For the text-containing cell, return its midpoint in [x, y] coordinate format. 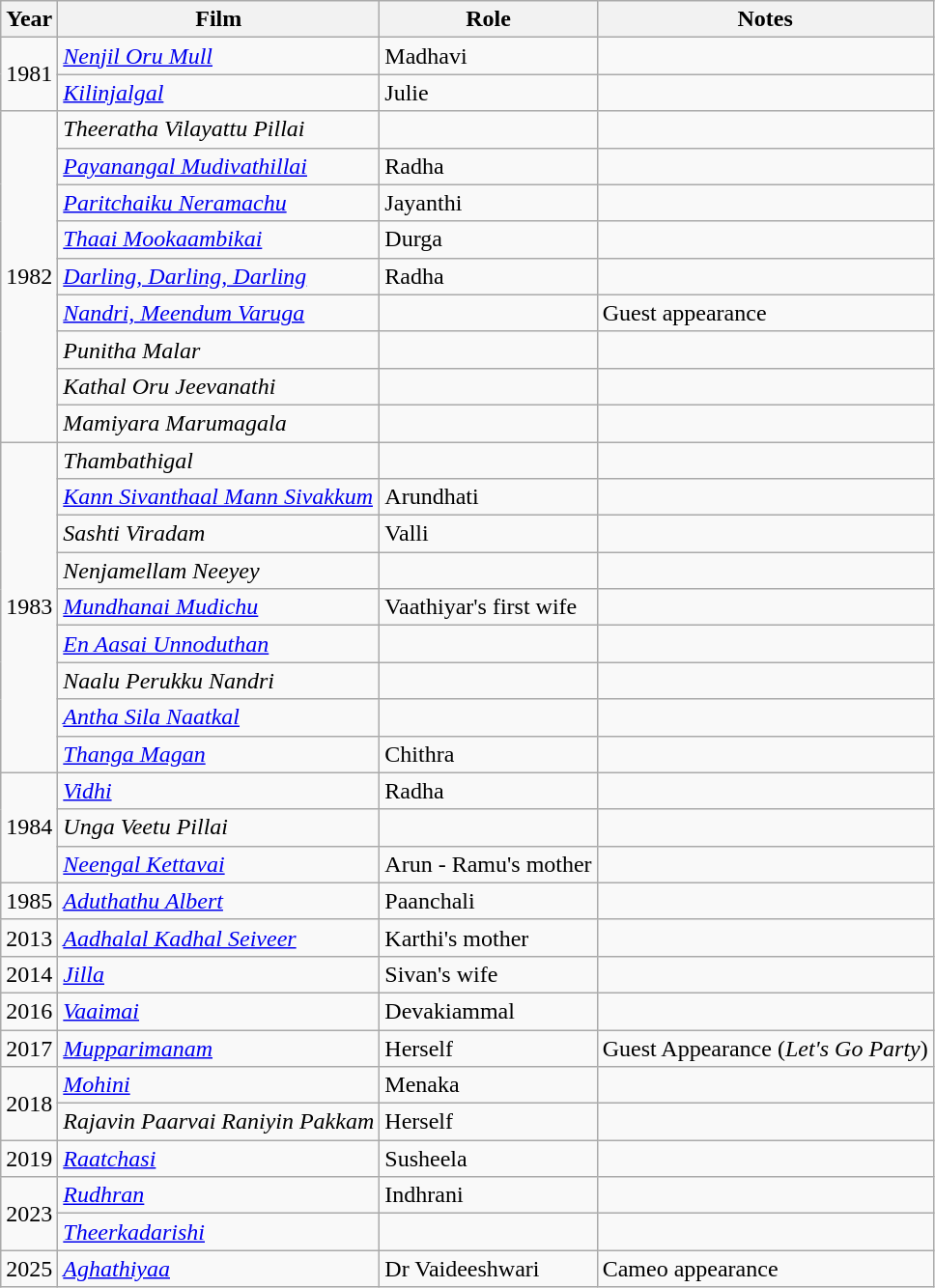
Rudhran [218, 1195]
Mundhanai Mudichu [218, 607]
Film [218, 19]
1981 [29, 74]
Menaka [489, 1085]
2013 [29, 938]
Guest Appearance (Let's Go Party) [765, 1048]
Kilinjalgal [218, 93]
2023 [29, 1214]
2017 [29, 1048]
Kann Sivanthaal Mann Sivakkum [218, 497]
Darling, Darling, Darling [218, 276]
Aduthathu Albert [218, 901]
Vaaimai [218, 1011]
Sashti Viradam [218, 534]
Theerkadarishi [218, 1232]
Rajavin Paarvai Raniyin Pakkam [218, 1122]
Unga Veetu Pillai [218, 827]
Cameo appearance [765, 1269]
En Aasai Unnoduthan [218, 644]
Mupparimanam [218, 1048]
2014 [29, 974]
Aghathiyaa [218, 1269]
Antha Sila Naatkal [218, 717]
Raatchasi [218, 1159]
Paanchali [489, 901]
Susheela [489, 1159]
Role [489, 19]
Punitha Malar [218, 350]
Vidhi [218, 791]
1983 [29, 608]
Devakiammal [489, 1011]
Dr Vaideeshwari [489, 1269]
Paritchaiku Neramachu [218, 203]
Nandri, Meendum Varuga [218, 313]
Notes [765, 19]
Thanga Magan [218, 754]
Theeratha Vilayattu Pillai [218, 129]
1982 [29, 276]
Durga [489, 239]
Vaathiyar's first wife [489, 607]
1984 [29, 827]
Julie [489, 93]
Chithra [489, 754]
Jilla [218, 974]
2025 [29, 1269]
Thaai Mookaambikai [218, 239]
2019 [29, 1159]
Kathal Oru Jeevanathi [218, 386]
Arundhati [489, 497]
Mamiyara Marumagala [218, 423]
Jayanthi [489, 203]
Naalu Perukku Nandri [218, 681]
Neengal Kettavai [218, 864]
Sivan's wife [489, 974]
Thambathigal [218, 461]
Year [29, 19]
1985 [29, 901]
Nenjamellam Neeyey [218, 571]
Payanangal Mudivathillai [218, 166]
Madhavi [489, 56]
Aadhalal Kadhal Seiveer [218, 938]
Arun - Ramu's mother [489, 864]
Karthi's mother [489, 938]
Nenjil Oru Mull [218, 56]
Mohini [218, 1085]
Indhrani [489, 1195]
2018 [29, 1104]
Guest appearance [765, 313]
Valli [489, 534]
2016 [29, 1011]
